Capture the cell that displays the provided text and extract its [X, Y] central coordinate. 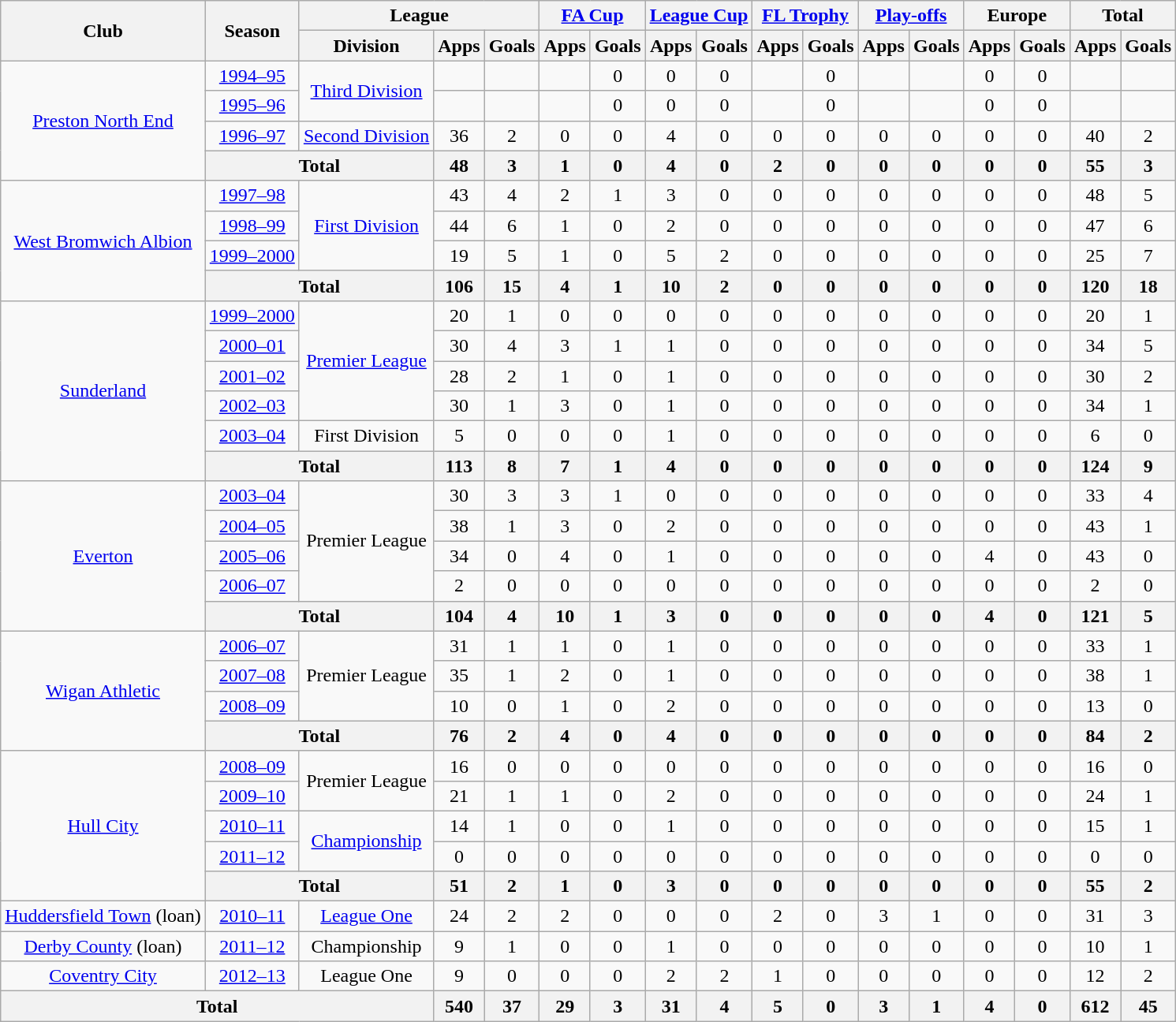
Derby County (loan) [103, 946]
2002–03 [252, 406]
76 [459, 736]
Europe [1017, 16]
Coventry City [103, 976]
21 [459, 796]
14 [459, 826]
Division [366, 46]
West Bromwich Albion [103, 241]
8 [512, 466]
25 [1095, 255]
44 [459, 226]
540 [459, 1006]
35 [459, 676]
124 [1095, 466]
FA Cup [592, 16]
Club [103, 31]
Third Division [366, 91]
2000–01 [252, 345]
18 [1148, 285]
Everton [103, 556]
1994–95 [252, 76]
2009–10 [252, 796]
19 [459, 255]
1997–98 [252, 196]
36 [459, 136]
League Cup [699, 16]
51 [459, 886]
1998–99 [252, 226]
Hull City [103, 826]
12 [1095, 976]
106 [459, 285]
League [420, 16]
28 [459, 376]
45 [1148, 1006]
Play-offs [911, 16]
121 [1095, 616]
Second Division [366, 136]
Sunderland [103, 390]
120 [1095, 285]
40 [1095, 136]
2012–13 [252, 976]
2004–05 [252, 526]
Season [252, 31]
37 [512, 1006]
2005–06 [252, 556]
Wigan Athletic [103, 691]
1996–97 [252, 136]
2007–08 [252, 676]
84 [1095, 736]
2001–02 [252, 376]
47 [1095, 226]
1995–96 [252, 106]
104 [459, 616]
612 [1095, 1006]
13 [1095, 706]
29 [565, 1006]
FL Trophy [805, 16]
113 [459, 466]
Huddersfield Town (loan) [103, 916]
Preston North End [103, 121]
